Locate the cell with the specified text and output its [x, y] center coordinate. 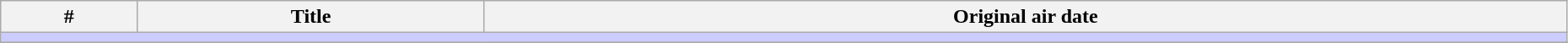
Original air date [1026, 17]
Title [311, 17]
# [69, 17]
